Pinpoint the cell where the given text exists, returning its (X, Y) midpoint coordinate. 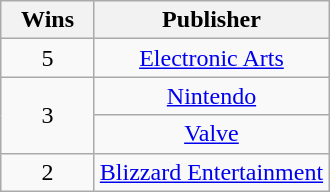
Valve (211, 134)
Wins (48, 20)
2 (48, 172)
3 (48, 115)
Nintendo (211, 96)
Blizzard Entertainment (211, 172)
Electronic Arts (211, 58)
5 (48, 58)
Publisher (211, 20)
